Capture the cell that displays the provided text and extract its [x, y] central coordinate. 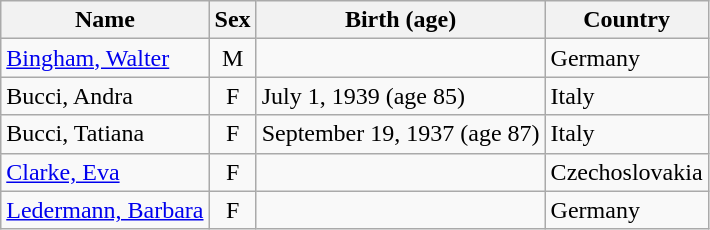
Country [626, 20]
September 19, 1937 (age 87) [400, 134]
Name [105, 20]
July 1, 1939 (age 85) [400, 96]
Clarke, Eva [105, 172]
Sex [232, 20]
Czechoslovakia [626, 172]
Ledermann, Barbara [105, 210]
Bingham, Walter [105, 58]
Bucci, Andra [105, 96]
M [232, 58]
Bucci, Tatiana [105, 134]
Birth (age) [400, 20]
